Scan for the cell matching the given text and deliver its (x, y) coordinate at center. 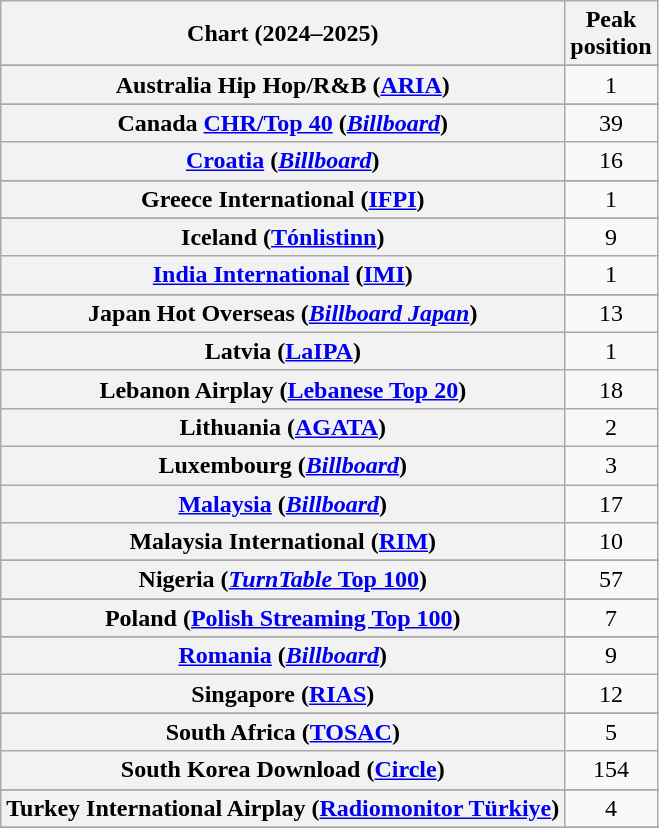
India International (IMI) (283, 275)
Lithuania (AGATA) (283, 427)
Romania (Billboard) (283, 656)
Chart (2024–2025) (283, 34)
12 (611, 694)
57 (611, 580)
4 (611, 808)
Singapore (RIAS) (283, 694)
Luxembourg (Billboard) (283, 465)
13 (611, 313)
Iceland (Tónlistinn) (283, 237)
Turkey International Airplay (Radiomonitor Türkiye) (283, 808)
Peakposition (611, 34)
South Africa (TOSAC) (283, 732)
154 (611, 770)
7 (611, 618)
Greece International (IFPI) (283, 199)
Japan Hot Overseas (Billboard Japan) (283, 313)
Croatia (Billboard) (283, 161)
39 (611, 123)
17 (611, 503)
2 (611, 427)
Malaysia International (RIM) (283, 542)
3 (611, 465)
Malaysia (Billboard) (283, 503)
South Korea Download (Circle) (283, 770)
Lebanon Airplay (Lebanese Top 20) (283, 389)
Nigeria (TurnTable Top 100) (283, 580)
5 (611, 732)
16 (611, 161)
Canada CHR/Top 40 (Billboard) (283, 123)
10 (611, 542)
Australia Hip Hop/R&B (ARIA) (283, 85)
Poland (Polish Streaming Top 100) (283, 618)
Latvia (LaIPA) (283, 351)
18 (611, 389)
